Detect which cell encompasses the target text, then output its (x, y) center coordinate. 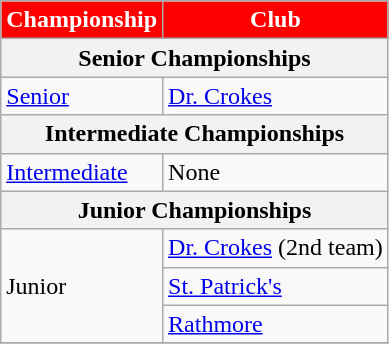
Championship (82, 20)
None (276, 172)
Senior Championships (194, 58)
Dr. Crokes (276, 96)
Junior (82, 286)
Club (276, 20)
Senior (82, 96)
Intermediate Championships (194, 134)
Rathmore (276, 324)
Junior Championships (194, 210)
Dr. Crokes (2nd team) (276, 248)
St. Patrick's (276, 286)
Intermediate (82, 172)
